Search for the cell housing the specified text and yield its (X, Y) center coordinate. 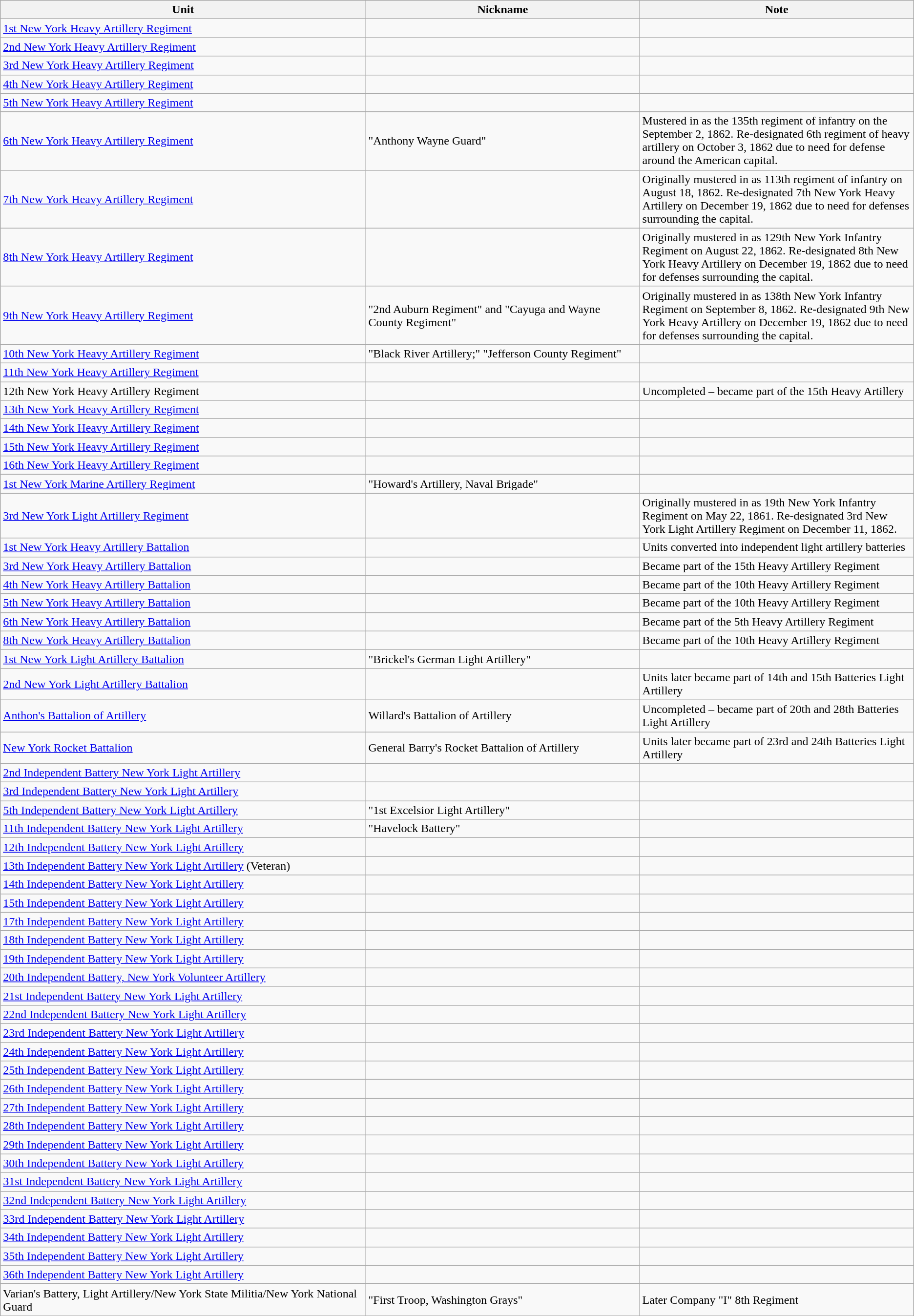
7th New York Heavy Artillery Regiment (183, 199)
10th New York Heavy Artillery Regiment (183, 354)
31st Independent Battery New York Light Artillery (183, 1182)
"First Troop, Washington Grays" (503, 1300)
Note (776, 10)
18th Independent Battery New York Light Artillery (183, 940)
33rd Independent Battery New York Light Artillery (183, 1219)
"Brickel's German Light Artillery" (503, 659)
2nd Independent Battery New York Light Artillery (183, 773)
"Anthony Wayne Guard" (503, 141)
28th Independent Battery New York Light Artillery (183, 1126)
1st New York Light Artillery Battalion (183, 659)
17th Independent Battery New York Light Artillery (183, 921)
6th New York Heavy Artillery Battalion (183, 622)
22nd Independent Battery New York Light Artillery (183, 1014)
Originally mustered in as 19th New York Infantry Regiment on May 22, 1861. Re-designated 3rd New York Light Artillery Regiment on December 11, 1862. (776, 516)
3rd New York Light Artillery Regiment (183, 516)
"Havelock Battery" (503, 829)
Uncompleted – became part of the 15th Heavy Artillery (776, 391)
25th Independent Battery New York Light Artillery (183, 1070)
Willard's Battalion of Artillery (503, 716)
"1st Excelsior Light Artillery" (503, 810)
Varian's Battery, Light Artillery/New York State Militia/New York National Guard (183, 1300)
14th Independent Battery New York Light Artillery (183, 884)
5th New York Heavy Artillery Regiment (183, 103)
Nickname (503, 10)
19th Independent Battery New York Light Artillery (183, 959)
3rd New York Heavy Artillery Regiment (183, 65)
3rd New York Heavy Artillery Battalion (183, 566)
29th Independent Battery New York Light Artillery (183, 1145)
"Black River Artillery;" "Jefferson County Regiment" (503, 354)
24th Independent Battery New York Light Artillery (183, 1051)
Units later became part of 23rd and 24th Batteries Light Artillery (776, 747)
23rd Independent Battery New York Light Artillery (183, 1033)
30th Independent Battery New York Light Artillery (183, 1163)
General Barry's Rocket Battalion of Artillery (503, 747)
"2nd Auburn Regiment" and "Cayuga and Wayne County Regiment" (503, 315)
16th New York Heavy Artillery Regiment (183, 465)
2nd New York Heavy Artillery Regiment (183, 47)
6th New York Heavy Artillery Regiment (183, 141)
26th Independent Battery New York Light Artillery (183, 1089)
2nd New York Light Artillery Battalion (183, 684)
13th Independent Battery New York Light Artillery (Veteran) (183, 866)
12th New York Heavy Artillery Regiment (183, 391)
5th New York Heavy Artillery Battalion (183, 603)
12th Independent Battery New York Light Artillery (183, 847)
34th Independent Battery New York Light Artillery (183, 1237)
20th Independent Battery, New York Volunteer Artillery (183, 977)
Later Company "I" 8th Regiment (776, 1300)
14th New York Heavy Artillery Regiment (183, 428)
4th New York Heavy Artillery Battalion (183, 585)
New York Rocket Battalion (183, 747)
15th New York Heavy Artillery Regiment (183, 447)
Units converted into independent light artillery batteries (776, 547)
Became part of the 15th Heavy Artillery Regiment (776, 566)
13th New York Heavy Artillery Regiment (183, 410)
3rd Independent Battery New York Light Artillery (183, 792)
11th New York Heavy Artillery Regiment (183, 372)
21st Independent Battery New York Light Artillery (183, 996)
"Howard's Artillery, Naval Brigade" (503, 484)
1st New York Marine Artillery Regiment (183, 484)
Unit (183, 10)
8th New York Heavy Artillery Regiment (183, 257)
8th New York Heavy Artillery Battalion (183, 640)
35th Independent Battery New York Light Artillery (183, 1256)
Anthon's Battalion of Artillery (183, 716)
9th New York Heavy Artillery Regiment (183, 315)
36th Independent Battery New York Light Artillery (183, 1274)
5th Independent Battery New York Light Artillery (183, 810)
Uncompleted – became part of 20th and 28th Batteries Light Artillery (776, 716)
27th Independent Battery New York Light Artillery (183, 1107)
15th Independent Battery New York Light Artillery (183, 903)
11th Independent Battery New York Light Artillery (183, 829)
32nd Independent Battery New York Light Artillery (183, 1200)
4th New York Heavy Artillery Regiment (183, 84)
Units later became part of 14th and 15th Batteries Light Artillery (776, 684)
1st New York Heavy Artillery Regiment (183, 28)
1st New York Heavy Artillery Battalion (183, 547)
Became part of the 5th Heavy Artillery Regiment (776, 622)
